From the cell containing the given text, extract its center point as (x, y) coordinate. 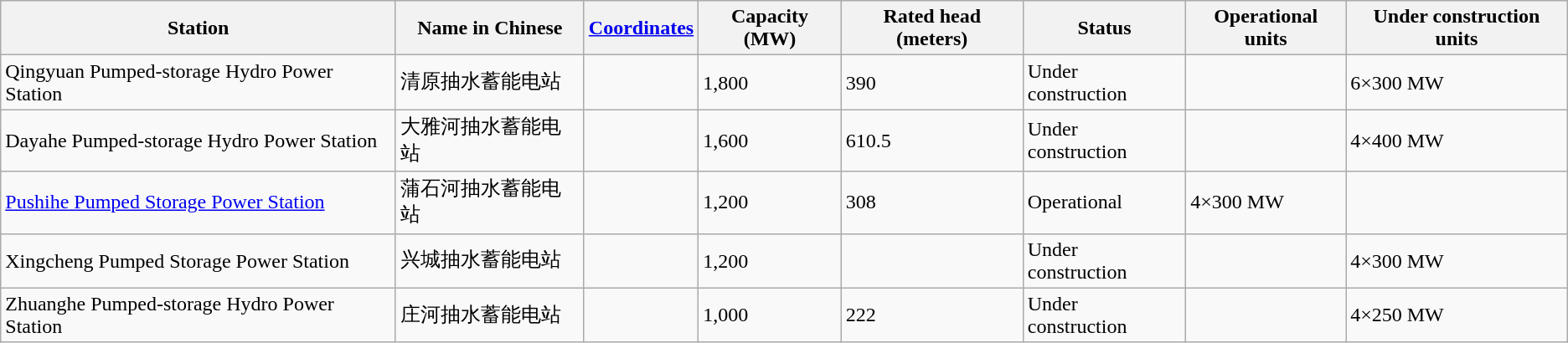
222 (931, 315)
4×400 MW (1457, 141)
1,800 (771, 82)
Capacity (MW) (771, 28)
大雅河抽水蓄能电站 (489, 141)
Operational units (1266, 28)
308 (931, 202)
Rated head (meters) (931, 28)
Qingyuan Pumped-storage Hydro Power Station (199, 82)
清原抽水蓄能电站 (489, 82)
6×300 MW (1457, 82)
1,000 (771, 315)
Zhuanghe Pumped-storage Hydro Power Station (199, 315)
390 (931, 82)
4×250 MW (1457, 315)
Operational (1104, 202)
兴城抽水蓄能电站 (489, 261)
Pushihe Pumped Storage Power Station (199, 202)
Station (199, 28)
610.5 (931, 141)
蒲石河抽水蓄能电站 (489, 202)
1,600 (771, 141)
Under construction units (1457, 28)
Name in Chinese (489, 28)
Coordinates (641, 28)
Dayahe Pumped-storage Hydro Power Station (199, 141)
庄河抽水蓄能电站 (489, 315)
Xingcheng Pumped Storage Power Station (199, 261)
Status (1104, 28)
